Capture the cell that displays the provided text and extract its [X, Y] central coordinate. 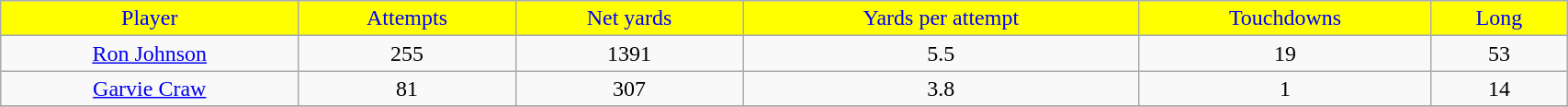
Player [150, 18]
19 [1285, 53]
Attempts [407, 18]
Touchdowns [1285, 18]
53 [1499, 53]
Garvie Craw [150, 89]
81 [407, 89]
Yards per attempt [941, 18]
Long [1499, 18]
307 [629, 89]
5.5 [941, 53]
Net yards [629, 18]
3.8 [941, 89]
255 [407, 53]
Ron Johnson [150, 53]
1 [1285, 89]
1391 [629, 53]
14 [1499, 89]
